Extract the [X, Y] coordinate from the center of the cell holding the provided text.  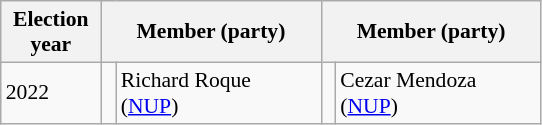
2022 [51, 92]
Electionyear [51, 32]
Cezar Mendoza(NUP) [438, 92]
Richard Roque(NUP) [218, 92]
